Capture the cell that displays the provided text and extract its (X, Y) central coordinate. 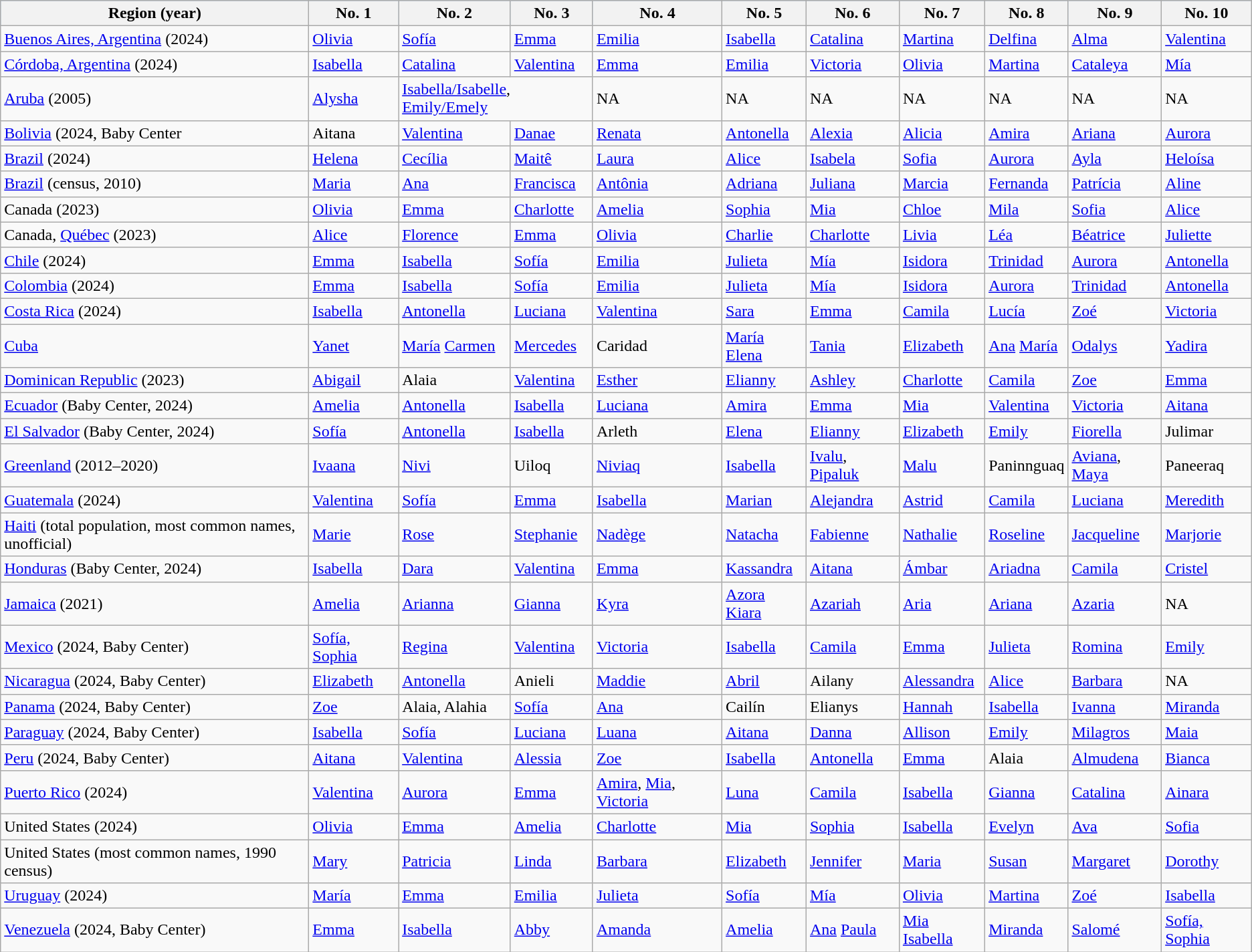
Allison (942, 732)
Alaia, Alahia (455, 707)
Mia Isabella (942, 931)
Canada (2023) (155, 209)
Margaret (1115, 861)
Venezuela (2024, Baby Center) (155, 931)
Evelyn (1027, 826)
Cristel (1207, 569)
Juliette (1207, 235)
No. 7 (942, 13)
Maia (1207, 732)
Hannah (942, 707)
Alejandra (852, 500)
Natacha (764, 535)
Tania (852, 345)
Rose (455, 535)
Dara (455, 569)
Guatemala (2024) (155, 500)
Alessandra (942, 681)
No. 3 (551, 13)
Nadège (657, 535)
Anieli (551, 681)
Marcia (942, 184)
Azariah (852, 603)
Milagros (1115, 732)
Niviaq (657, 465)
Laura (657, 158)
Charlie (764, 235)
Livia (942, 235)
Maddie (657, 681)
Ana María (1027, 345)
Aruba (2005) (155, 99)
Uruguay (2024) (155, 896)
Cataleya (1115, 64)
Isabella/Isabelle, Emily/Emely (496, 99)
Astrid (942, 500)
Alessia (551, 757)
Ayla (1115, 158)
Abigail (354, 380)
Patrícia (1115, 184)
No. 6 (852, 13)
Chloe (942, 209)
Fiorella (1115, 431)
Mexico (2024, Baby Center) (155, 647)
Salomé (1115, 931)
Ana Paula (852, 931)
Julimar (1207, 431)
Cailín (764, 707)
Odalys (1115, 345)
Béatrice (1115, 235)
Fabienne (852, 535)
Roseline (1027, 535)
Florence (455, 235)
Antônia (657, 184)
Marian (764, 500)
Ivaana (354, 465)
Almudena (1115, 757)
Alicia (942, 133)
Jennifer (852, 861)
Aviana, Maya (1115, 465)
Susan (1027, 861)
Marie (354, 535)
Abby (551, 931)
Buenos Aires, Argentina (2024) (155, 39)
Peru (2024, Baby Center) (155, 757)
Patricia (455, 861)
Ashley (852, 380)
Regina (455, 647)
Azaria (1115, 603)
Puerto Rico (2024) (155, 792)
Aria (942, 603)
Juliana (852, 184)
Kassandra (764, 569)
Brazil (2024) (155, 158)
Arleth (657, 431)
Bolivia (2024, Baby Center (155, 133)
Amira, Mia, Victoria (657, 792)
Mercedes (551, 345)
Sara (764, 311)
No. 10 (1207, 13)
Jamaica (2021) (155, 603)
Mila (1027, 209)
Helena (354, 158)
Danna (852, 732)
Stephanie (551, 535)
Panama (2024, Baby Center) (155, 707)
Ava (1115, 826)
Elianys (852, 707)
No. 5 (764, 13)
Mary (354, 861)
Dorothy (1207, 861)
Meredith (1207, 500)
No. 4 (657, 13)
Honduras (Baby Center, 2024) (155, 569)
Lucía (1027, 311)
Bianca (1207, 757)
Marjorie (1207, 535)
María (354, 896)
Ámbar (942, 569)
Isabela (852, 158)
Luna (764, 792)
No. 1 (354, 13)
Arianna (455, 603)
Ainara (1207, 792)
Esther (657, 380)
Romina (1115, 647)
No. 8 (1027, 13)
Léa (1027, 235)
Uiloq (551, 465)
Ariadna (1027, 569)
Colombia (2024) (155, 285)
Dominican Republic (2023) (155, 380)
United States (most common names, 1990 census) (155, 861)
Fernanda (1027, 184)
Haiti (total population, most common names, unofficial) (155, 535)
Maitê (551, 158)
Azora Kiara (764, 603)
No. 2 (455, 13)
Alexia (852, 133)
Heloísa (1207, 158)
Nicaragua (2024, Baby Center) (155, 681)
Adriana (764, 184)
Linda (551, 861)
Alysha (354, 99)
Malu (942, 465)
Nathalie (942, 535)
Abril (764, 681)
María Elena (764, 345)
Luana (657, 732)
Chile (2024) (155, 260)
Renata (657, 133)
Alma (1115, 39)
Greenland (2012–2020) (155, 465)
Paninnguaq (1027, 465)
Yadira (1207, 345)
Delfina (1027, 39)
Kyra (657, 603)
Costa Rica (2024) (155, 311)
Francisca (551, 184)
Ivalu, Pipaluk (852, 465)
Córdoba, Argentina (2024) (155, 64)
Ecuador (Baby Center, 2024) (155, 406)
Nivi (455, 465)
Canada, Québec (2023) (155, 235)
Amanda (657, 931)
Jacqueline (1115, 535)
Yanet (354, 345)
Cuba (155, 345)
Brazil (census, 2010) (155, 184)
Ivanna (1115, 707)
Ailany (852, 681)
Paraguay (2024, Baby Center) (155, 732)
Paneeraq (1207, 465)
Region (year) (155, 13)
United States (2024) (155, 826)
Cecília (455, 158)
Caridad (657, 345)
No. 9 (1115, 13)
El Salvador (Baby Center, 2024) (155, 431)
Danae (551, 133)
Elena (764, 431)
Aline (1207, 184)
María Carmen (455, 345)
